Output the [x, y] coordinate of the center of the cell containing the given text.  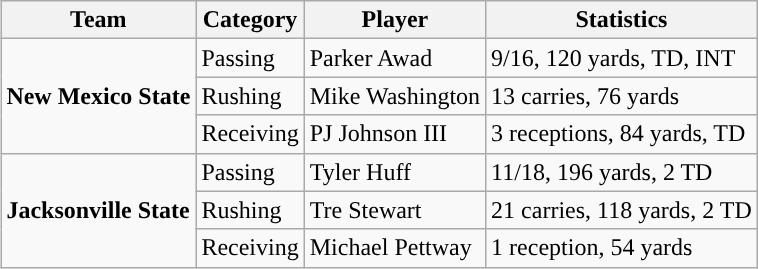
9/16, 120 yards, TD, INT [622, 58]
Statistics [622, 20]
Jacksonville State [98, 210]
Michael Pettway [394, 248]
Tre Stewart [394, 210]
PJ Johnson III [394, 134]
21 carries, 118 yards, 2 TD [622, 210]
New Mexico State [98, 96]
Player [394, 20]
13 carries, 76 yards [622, 96]
Parker Awad [394, 58]
Tyler Huff [394, 172]
1 reception, 54 yards [622, 248]
3 receptions, 84 yards, TD [622, 134]
Team [98, 20]
Category [250, 20]
Mike Washington [394, 96]
11/18, 196 yards, 2 TD [622, 172]
